Determine the [x, y] coordinate at the center of the cell enclosing the given text.  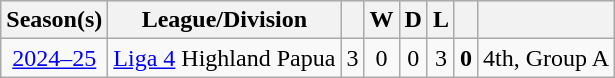
Season(s) [54, 20]
League/Division [224, 20]
2024–25 [54, 58]
D [413, 20]
Liga 4 Highland Papua [224, 58]
4th, Group A [546, 58]
L [440, 20]
W [382, 20]
